Identify which cell holds the provided text, then report its [X, Y] central coordinate. 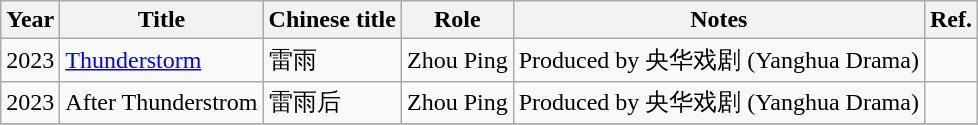
Title [162, 20]
After Thunderstrom [162, 102]
Thunderstorm [162, 60]
Ref. [950, 20]
Role [457, 20]
Year [30, 20]
雷雨 [332, 60]
雷雨后 [332, 102]
Chinese title [332, 20]
Notes [718, 20]
